Scan for the cell matching the given text and deliver its (x, y) coordinate at center. 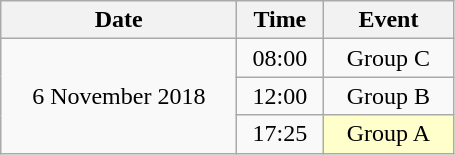
12:00 (280, 96)
Group A (388, 134)
Date (119, 20)
Group B (388, 96)
17:25 (280, 134)
6 November 2018 (119, 96)
Event (388, 20)
Time (280, 20)
Group C (388, 58)
08:00 (280, 58)
